Find where the given text appears and provide that cell's center as [x, y] coordinate. 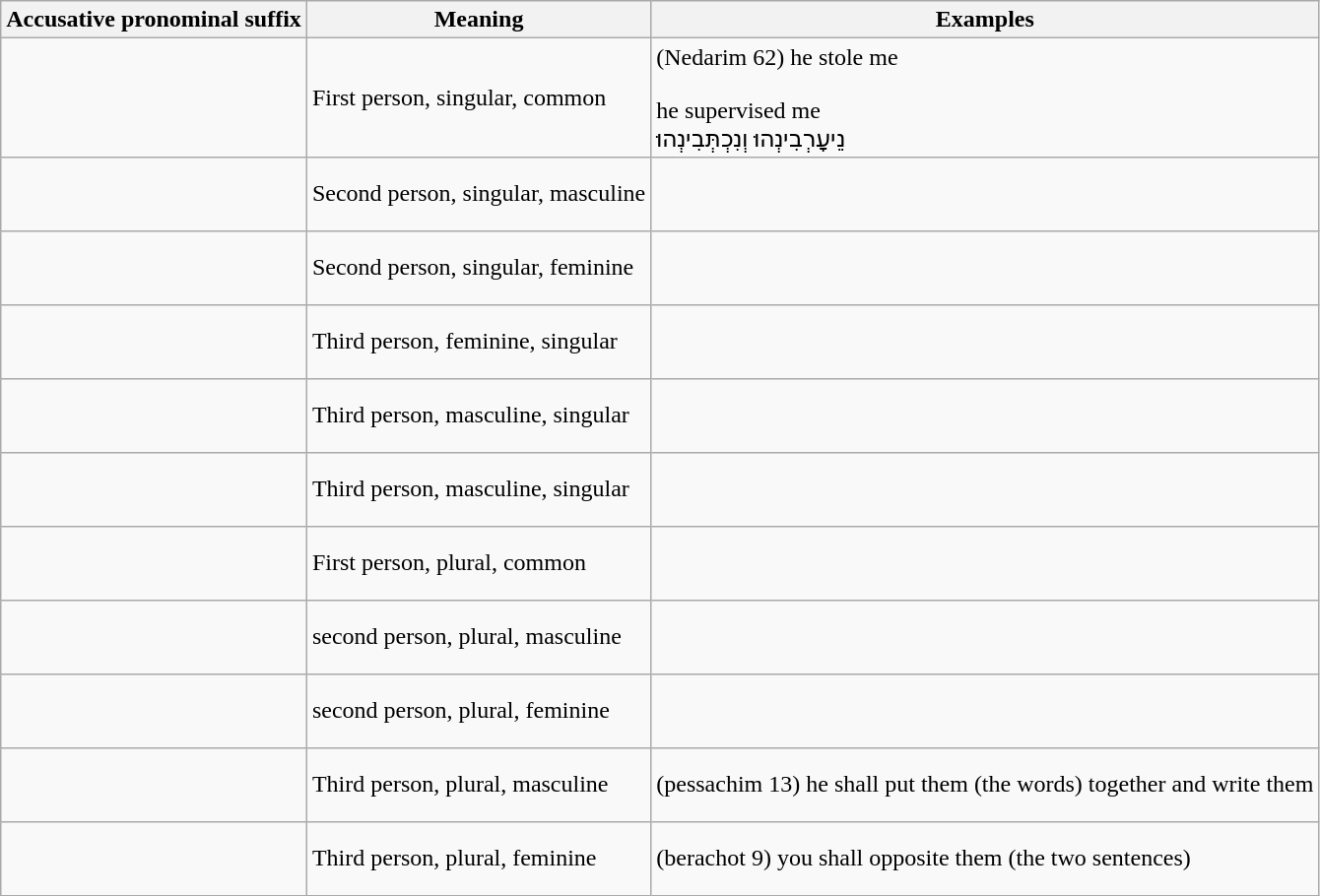
second person, plural, feminine [479, 711]
Second person, singular, feminine [479, 268]
(berachot 9) you shall opposite them (the two sentences) [985, 859]
First person, singular, common [479, 98]
Third person, plural, masculine [479, 784]
Third person, feminine, singular [479, 341]
Meaning [479, 20]
Examples [985, 20]
Second person, singular, masculine [479, 193]
Accusative pronominal suffix [154, 20]
First person, plural, common [479, 563]
(Nedarim 62) he stole me he supervised meנֵיעָרְבִינְהוּ וְנִכְתְּבִינְהוּ [985, 98]
Third person, plural, feminine [479, 859]
second person, plural, masculine [479, 636]
(pessachim 13) he shall put them (the words) together and write them [985, 784]
